Locate the cell with the specified text and output its (X, Y) center coordinate. 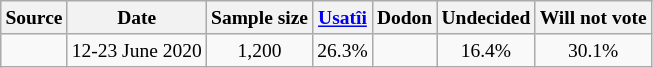
Undecided (486, 18)
26.3% (343, 50)
Usatîi (343, 18)
Source (34, 18)
30.1% (593, 50)
1,200 (259, 50)
Will not vote (593, 18)
Sample size (259, 18)
Dodon (404, 18)
16.4% (486, 50)
Date (136, 18)
12-23 June 2020 (136, 50)
